Capture the cell that displays the provided text and extract its [x, y] central coordinate. 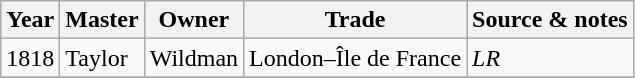
Wildman [194, 58]
1818 [30, 58]
Source & notes [550, 20]
LR [550, 58]
Taylor [102, 58]
Owner [194, 20]
Trade [356, 20]
London–Île de France [356, 58]
Master [102, 20]
Year [30, 20]
